For the text-containing cell, return its midpoint in [X, Y] coordinate format. 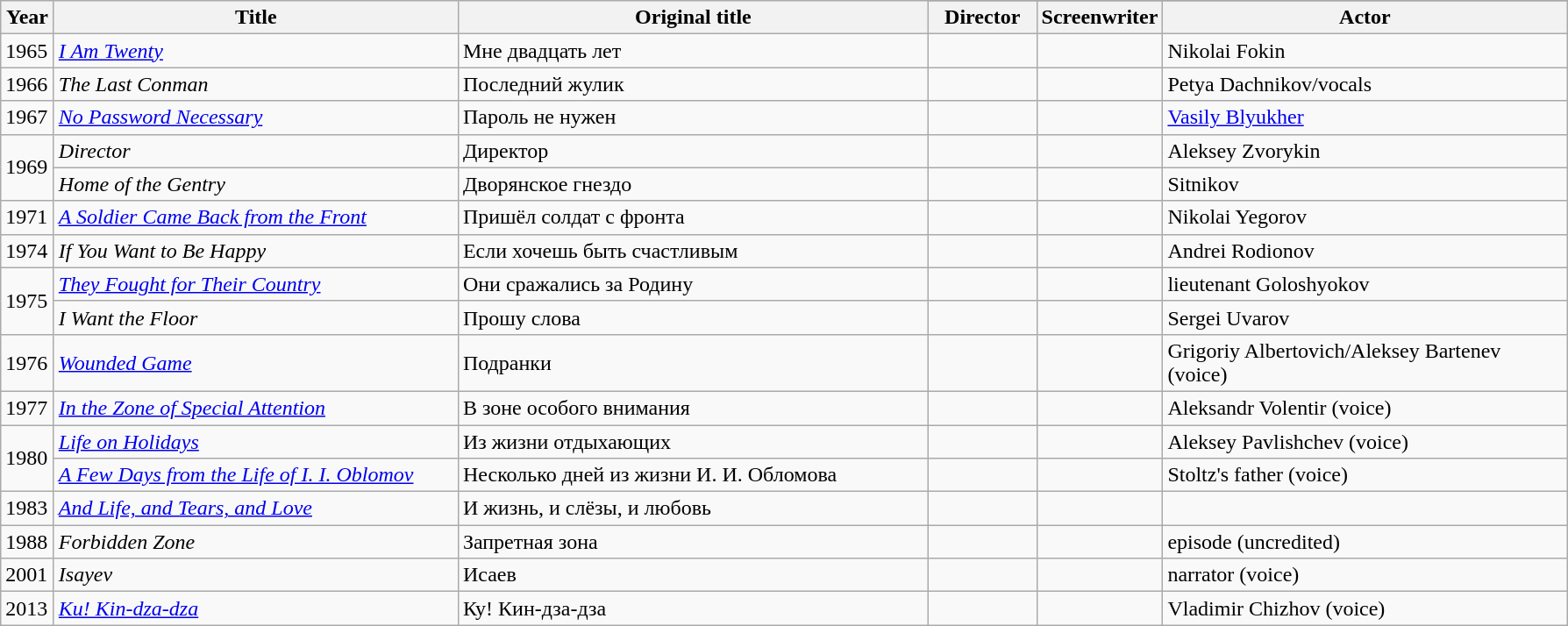
В зоне особого внимания [693, 408]
lieutenant Goloshyokov [1365, 284]
1975 [28, 301]
No Password Necessary [256, 117]
In the Zone of Special Attention [256, 408]
Life on Holidays [256, 441]
I Am Twenty [256, 51]
Пришёл солдат с фронта [693, 217]
Isaуev [256, 575]
1965 [28, 51]
1980 [28, 458]
Несколько дней из жизни И. И. Обломова [693, 475]
A Few Days from the Life of I. I. Oblomov [256, 475]
And Life, and Tears, and Love [256, 509]
2013 [28, 608]
Sitnikov [1365, 184]
They Fought for Their Country [256, 284]
Title [256, 18]
1977 [28, 408]
Aleksandr Volentir (voice) [1365, 408]
Пароль не нужен [693, 117]
Wounded Game [256, 363]
Последний жулик [693, 84]
Aleksey Pavlishchev (voice) [1365, 441]
Прошу слова [693, 317]
Директор [693, 151]
Подранки [693, 363]
1966 [28, 84]
I Want the Floor [256, 317]
Запретная зона [693, 542]
The Last Conman [256, 84]
Дворянское гнездо [693, 184]
Nikolai Yegorov [1365, 217]
Stoltz's father (voice) [1365, 475]
1988 [28, 542]
Original title [693, 18]
2001 [28, 575]
Nikolai Fokin [1365, 51]
1971 [28, 217]
If You Want to Be Happy [256, 251]
Они сражались за Родину [693, 284]
Vladimir Chizhov (voice) [1365, 608]
Home of the Gentry [256, 184]
1969 [28, 167]
Если хочешь быть счастливым [693, 251]
Sergei Uvarov [1365, 317]
Year [28, 18]
Из жизни отдыхающих [693, 441]
Forbidden Zone [256, 542]
1974 [28, 251]
Grigoriy Albertovich/Aleksey Bartenev (voice) [1365, 363]
Screenwriter [1100, 18]
Ku! Kin-dza-dza [256, 608]
episode (uncredited) [1365, 542]
Andrei Rodionov [1365, 251]
Vasily Blyukher [1365, 117]
Мне двадцать лет [693, 51]
1976 [28, 363]
A Soldier Came Back from the Front [256, 217]
1967 [28, 117]
Actor [1365, 18]
И жизнь, и слёзы, и любовь [693, 509]
Aleksey Zvorykin [1365, 151]
Petya Dachnikov/vocals [1365, 84]
1983 [28, 509]
Исаев [693, 575]
narrator (voice) [1365, 575]
Ку! Кин-дза-дза [693, 608]
